Scan for the cell matching the given text and deliver its (X, Y) coordinate at center. 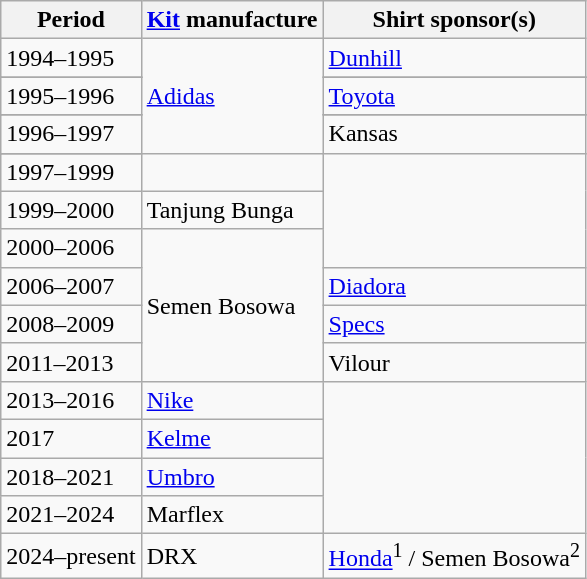
2013–2016 (71, 400)
Semen Bosowa (232, 305)
Toyota (454, 96)
1997–1999 (71, 172)
Specs (454, 324)
2006–2007 (71, 286)
Shirt sponsor(s) (454, 20)
2017 (71, 438)
Kelme (232, 438)
Vilour (454, 362)
1996–1997 (71, 134)
2008–2009 (71, 324)
Period (71, 20)
1995–1996 (71, 96)
Tanjung Bunga (232, 210)
2021–2024 (71, 515)
Umbro (232, 477)
Nike (232, 400)
Dunhill (454, 58)
1999–2000 (71, 210)
Kit manufacture (232, 20)
Adidas (232, 96)
Marflex (232, 515)
Honda1 / Semen Bosowa2 (454, 556)
2024–present (71, 556)
2018–2021 (71, 477)
2011–2013 (71, 362)
Kansas (454, 134)
1994–1995 (71, 58)
Diadora (454, 286)
2000–2006 (71, 248)
DRX (232, 556)
